Detect which cell encompasses the target text, then output its (X, Y) center coordinate. 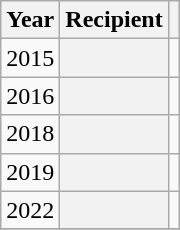
2019 (30, 172)
Year (30, 20)
2016 (30, 96)
Recipient (114, 20)
2018 (30, 134)
2015 (30, 58)
2022 (30, 210)
